Detect which cell encompasses the target text, then output its [X, Y] center coordinate. 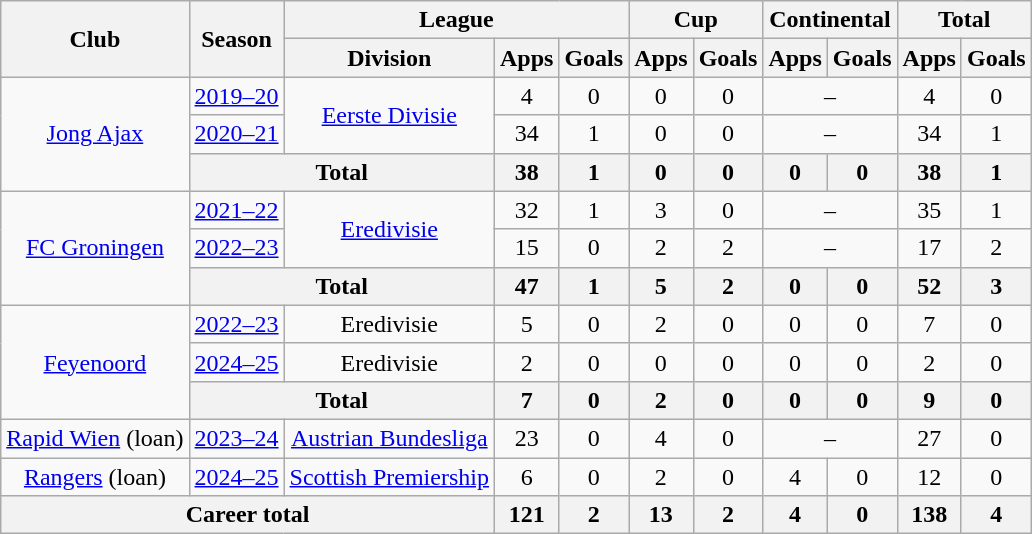
2020–21 [236, 134]
Jong Ajax [95, 134]
Cup [696, 20]
138 [929, 515]
12 [929, 477]
Division [389, 58]
Club [95, 39]
32 [526, 210]
15 [526, 248]
Season [236, 39]
13 [661, 515]
League [456, 20]
47 [526, 286]
6 [526, 477]
Austrian Bundesliga [389, 438]
52 [929, 286]
23 [526, 438]
Rangers (loan) [95, 477]
Career total [248, 515]
2023–24 [236, 438]
17 [929, 248]
FC Groningen [95, 248]
Feyenoord [95, 362]
121 [526, 515]
Rapid Wien (loan) [95, 438]
9 [929, 400]
27 [929, 438]
35 [929, 210]
Eerste Divisie [389, 115]
2021–22 [236, 210]
Continental [830, 20]
Scottish Premiership [389, 477]
2019–20 [236, 96]
